Locate the cell with the specified text and output its [x, y] center coordinate. 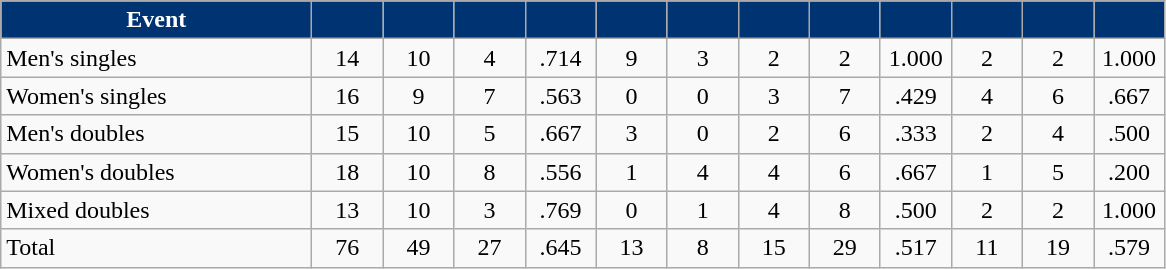
27 [490, 248]
Men's doubles [156, 134]
.645 [560, 248]
.517 [916, 248]
11 [986, 248]
.769 [560, 210]
.556 [560, 172]
Women's doubles [156, 172]
14 [348, 58]
.200 [1130, 172]
18 [348, 172]
.579 [1130, 248]
Men's singles [156, 58]
.714 [560, 58]
76 [348, 248]
Event [156, 20]
.429 [916, 96]
16 [348, 96]
49 [418, 248]
Women's singles [156, 96]
.563 [560, 96]
.333 [916, 134]
Total [156, 248]
19 [1058, 248]
29 [844, 248]
Mixed doubles [156, 210]
